Detect which cell encompasses the target text, then output its [x, y] center coordinate. 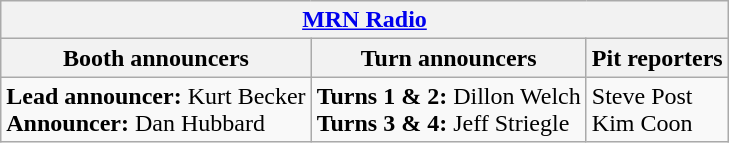
Steve PostKim Coon [657, 110]
Turns 1 & 2: Dillon WelchTurns 3 & 4: Jeff Striegle [448, 110]
Turn announcers [448, 58]
Booth announcers [156, 58]
MRN Radio [364, 20]
Lead announcer: Kurt BeckerAnnouncer: Dan Hubbard [156, 110]
Pit reporters [657, 58]
